Extract the (x, y) coordinate from the center of the cell holding the provided text.  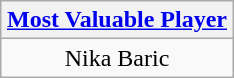
Nika Baric (116, 58)
Most Valuable Player (116, 20)
